Detect which cell encompasses the target text, then output its [x, y] center coordinate. 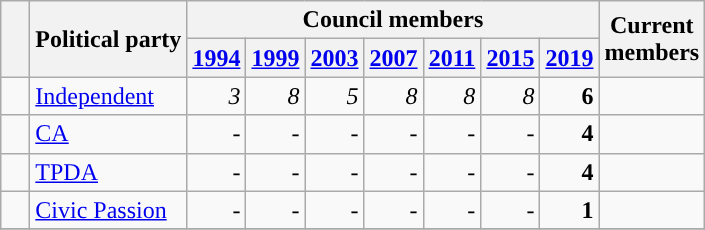
5 [334, 96]
Civic Passion [108, 210]
Political party [108, 39]
2019 [570, 58]
CA [108, 134]
2015 [510, 58]
2011 [452, 58]
2007 [394, 58]
Currentmembers [652, 39]
TPDA [108, 172]
2003 [334, 58]
Independent [108, 96]
6 [570, 96]
1994 [216, 58]
3 [216, 96]
1 [570, 210]
1999 [276, 58]
Council members [393, 20]
